Search for the cell housing the specified text and yield its (x, y) center coordinate. 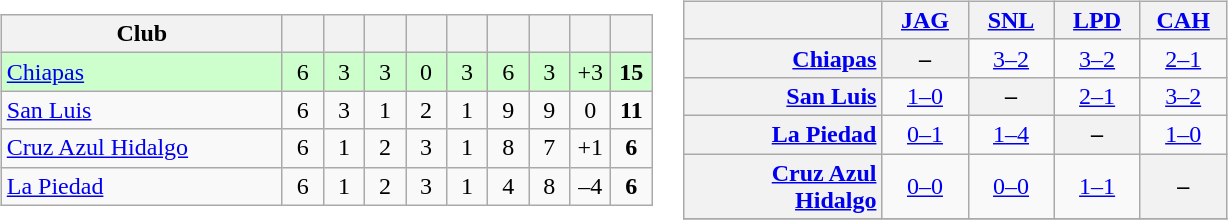
11 (632, 110)
1–1 (1097, 186)
4 (508, 186)
SNL (1011, 20)
JAG (925, 20)
+3 (590, 72)
0–1 (925, 134)
CAH (1183, 20)
7 (550, 148)
–4 (590, 186)
+1 (590, 148)
LPD (1097, 20)
15 (632, 72)
1–4 (1011, 134)
Club (142, 34)
